Provide the (x, y) coordinate of the cell's center where the given text is located.  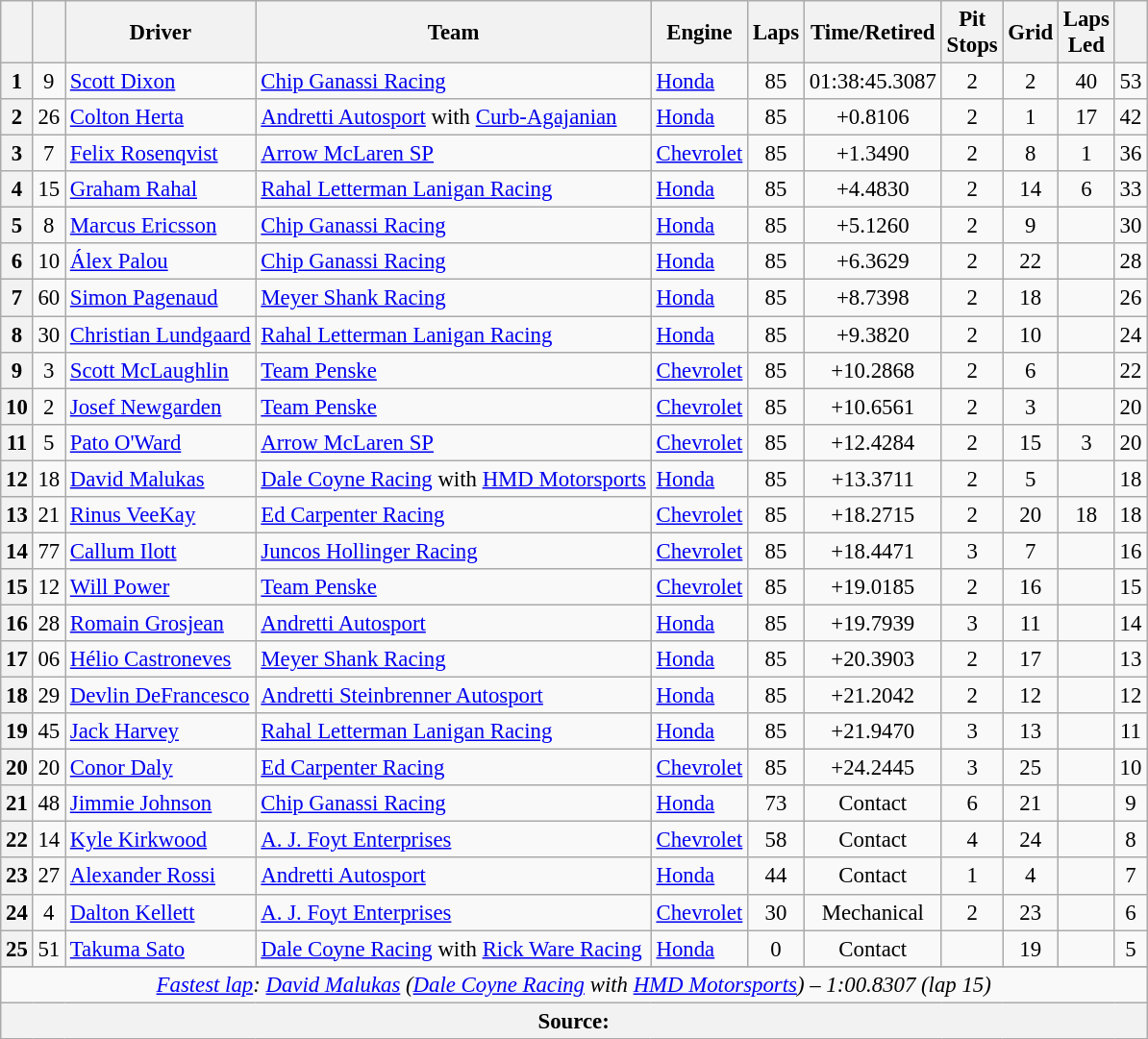
Christian Lundgaard (162, 334)
Time/Retired (873, 33)
Andretti Autosport with Curb-Agajanian (454, 117)
+10.2868 (873, 370)
Devlin DeFrancesco (162, 696)
Alexander Rossi (162, 877)
+24.2445 (873, 768)
Felix Rosenqvist (162, 154)
44 (777, 877)
Marcus Ericsson (162, 226)
Álex Palou (162, 262)
+21.9470 (873, 731)
Pato O'Ward (162, 442)
Conor Daly (162, 768)
40 (1086, 82)
01:38:45.3087 (873, 82)
Rinus VeeKay (162, 515)
0 (777, 949)
48 (48, 804)
Dalton Kellett (162, 912)
36 (1131, 154)
Colton Herta (162, 117)
Josef Newgarden (162, 407)
77 (48, 551)
58 (777, 840)
51 (48, 949)
Will Power (162, 587)
Laps (777, 33)
45 (48, 731)
Andretti Steinbrenner Autosport (454, 696)
Scott McLaughlin (162, 370)
+10.6561 (873, 407)
Dale Coyne Racing with Rick Ware Racing (454, 949)
+19.0185 (873, 587)
Kyle Kirkwood (162, 840)
+4.4830 (873, 189)
+8.7398 (873, 298)
Scott Dixon (162, 82)
33 (1131, 189)
Mechanical (873, 912)
+6.3629 (873, 262)
+1.3490 (873, 154)
06 (48, 659)
+20.3903 (873, 659)
Fastest lap: David Malukas (Dale Coyne Racing with HMD Motorsports) – 1:00.8307 (lap 15) (574, 984)
Jimmie Johnson (162, 804)
53 (1131, 82)
+0.8106 (873, 117)
42 (1131, 117)
Team (454, 33)
Juncos Hollinger Racing (454, 551)
60 (48, 298)
+9.3820 (873, 334)
Dale Coyne Racing with HMD Motorsports (454, 479)
+18.4471 (873, 551)
+5.1260 (873, 226)
+18.2715 (873, 515)
73 (777, 804)
+19.7939 (873, 623)
Hélio Castroneves (162, 659)
Grid (1031, 33)
27 (48, 877)
Jack Harvey (162, 731)
Source: (574, 1021)
Graham Rahal (162, 189)
Callum Ilott (162, 551)
LapsLed (1086, 33)
Engine (699, 33)
+21.2042 (873, 696)
PitStops (972, 33)
+13.3711 (873, 479)
29 (48, 696)
Takuma Sato (162, 949)
Simon Pagenaud (162, 298)
Romain Grosjean (162, 623)
David Malukas (162, 479)
+12.4284 (873, 442)
Driver (162, 33)
